Pinpoint the cell where the given text exists, returning its (x, y) midpoint coordinate. 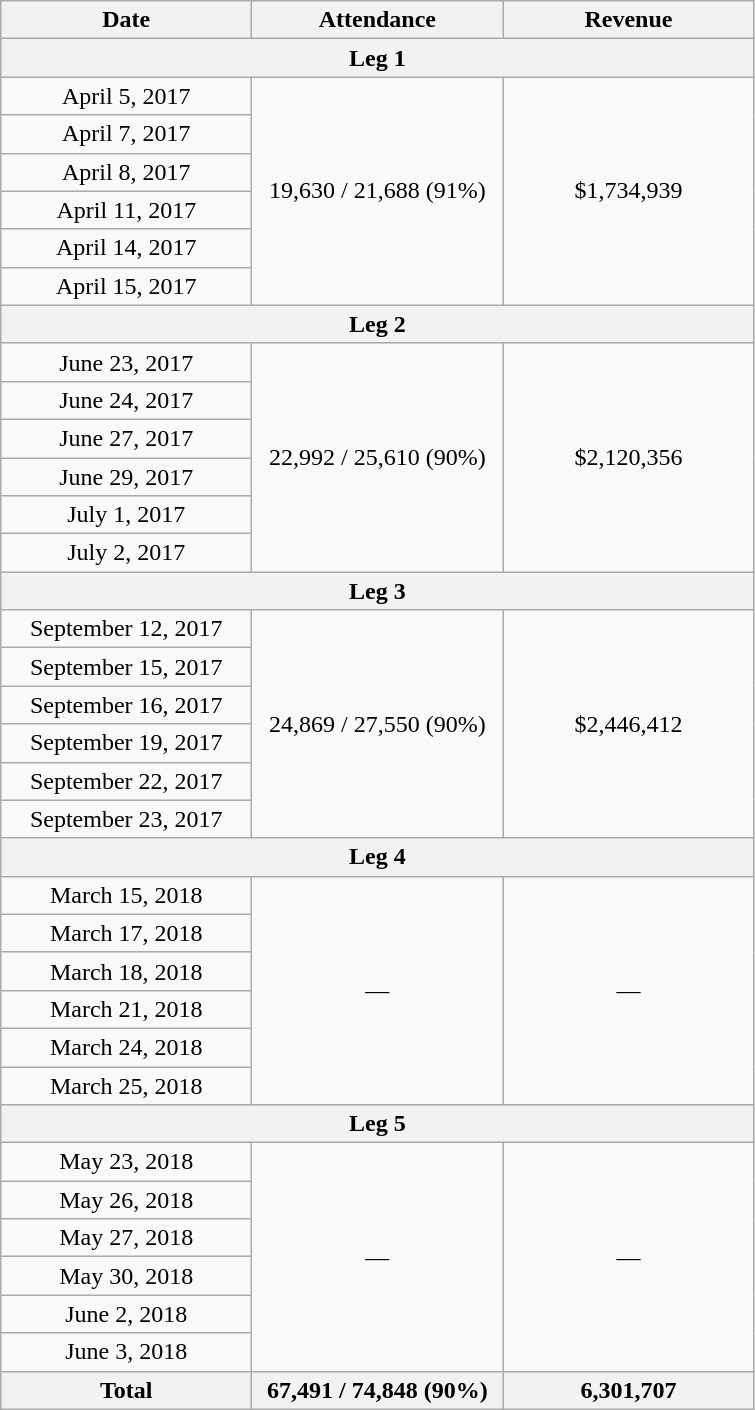
Leg 1 (378, 58)
September 15, 2017 (126, 667)
March 24, 2018 (126, 1047)
Date (126, 20)
Total (126, 1390)
Leg 4 (378, 857)
March 18, 2018 (126, 971)
April 15, 2017 (126, 286)
March 21, 2018 (126, 1009)
April 7, 2017 (126, 134)
April 11, 2017 (126, 210)
19,630 / 21,688 (91%) (378, 191)
June 27, 2017 (126, 438)
September 19, 2017 (126, 743)
June 2, 2018 (126, 1314)
March 25, 2018 (126, 1085)
September 22, 2017 (126, 781)
April 14, 2017 (126, 248)
Revenue (628, 20)
$2,120,356 (628, 457)
Attendance (378, 20)
June 23, 2017 (126, 362)
Leg 3 (378, 591)
May 27, 2018 (126, 1238)
Leg 2 (378, 324)
March 17, 2018 (126, 933)
$1,734,939 (628, 191)
67,491 / 74,848 (90%) (378, 1390)
September 12, 2017 (126, 629)
6,301,707 (628, 1390)
April 5, 2017 (126, 96)
May 23, 2018 (126, 1162)
September 23, 2017 (126, 819)
July 2, 2017 (126, 553)
22,992 / 25,610 (90%) (378, 457)
$2,446,412 (628, 724)
April 8, 2017 (126, 172)
June 3, 2018 (126, 1352)
Leg 5 (378, 1124)
June 29, 2017 (126, 477)
June 24, 2017 (126, 400)
24,869 / 27,550 (90%) (378, 724)
May 26, 2018 (126, 1200)
May 30, 2018 (126, 1276)
March 15, 2018 (126, 895)
September 16, 2017 (126, 705)
July 1, 2017 (126, 515)
